Identify which cell holds the provided text, then report its [X, Y] central coordinate. 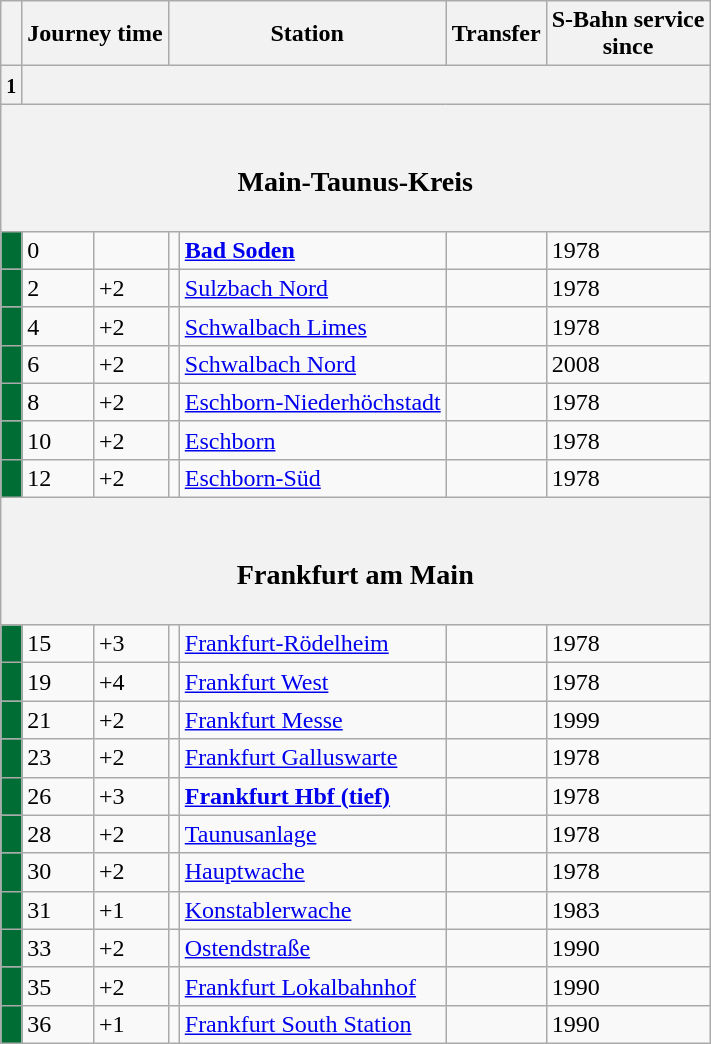
1 [12, 85]
Eschborn-Niederhöchstadt [312, 402]
1999 [628, 720]
33 [58, 948]
Main-Taunus-Kreis [356, 168]
8 [58, 402]
19 [58, 682]
30 [58, 872]
Konstablerwache [312, 910]
23 [58, 758]
Transfer [496, 34]
Schwalbach Nord [312, 364]
12 [58, 478]
Frankfurt West [312, 682]
1983 [628, 910]
31 [58, 910]
26 [58, 796]
4 [58, 326]
Frankfurt Galluswarte [312, 758]
Journey time [95, 34]
2008 [628, 364]
Frankfurt-Rödelheim [312, 644]
Frankfurt Messe [312, 720]
Bad Soden [312, 250]
Sulzbach Nord [312, 288]
Frankfurt Hbf (tief) [312, 796]
S-Bahn servicesince [628, 34]
35 [58, 986]
10 [58, 440]
28 [58, 834]
36 [58, 1024]
Eschborn [312, 440]
Ostendstraße [312, 948]
2 [58, 288]
Hauptwache [312, 872]
Taunusanlage [312, 834]
15 [58, 644]
+4 [130, 682]
6 [58, 364]
Schwalbach Limes [312, 326]
Frankfurt Lokalbahnhof [312, 986]
0 [58, 250]
Frankfurt South Station [312, 1024]
Station [307, 34]
Frankfurt am Main [356, 562]
21 [58, 720]
Eschborn-Süd [312, 478]
